Capture the cell that displays the provided text and extract its [x, y] central coordinate. 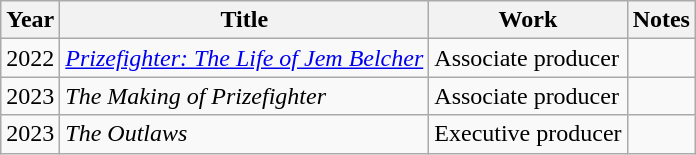
Title [244, 20]
Notes [661, 20]
Executive producer [528, 134]
Prizefighter: The Life of Jem Belcher [244, 58]
Year [30, 20]
2022 [30, 58]
The Making of Prizefighter [244, 96]
Work [528, 20]
The Outlaws [244, 134]
